Detect which cell encompasses the target text, then output its [x, y] center coordinate. 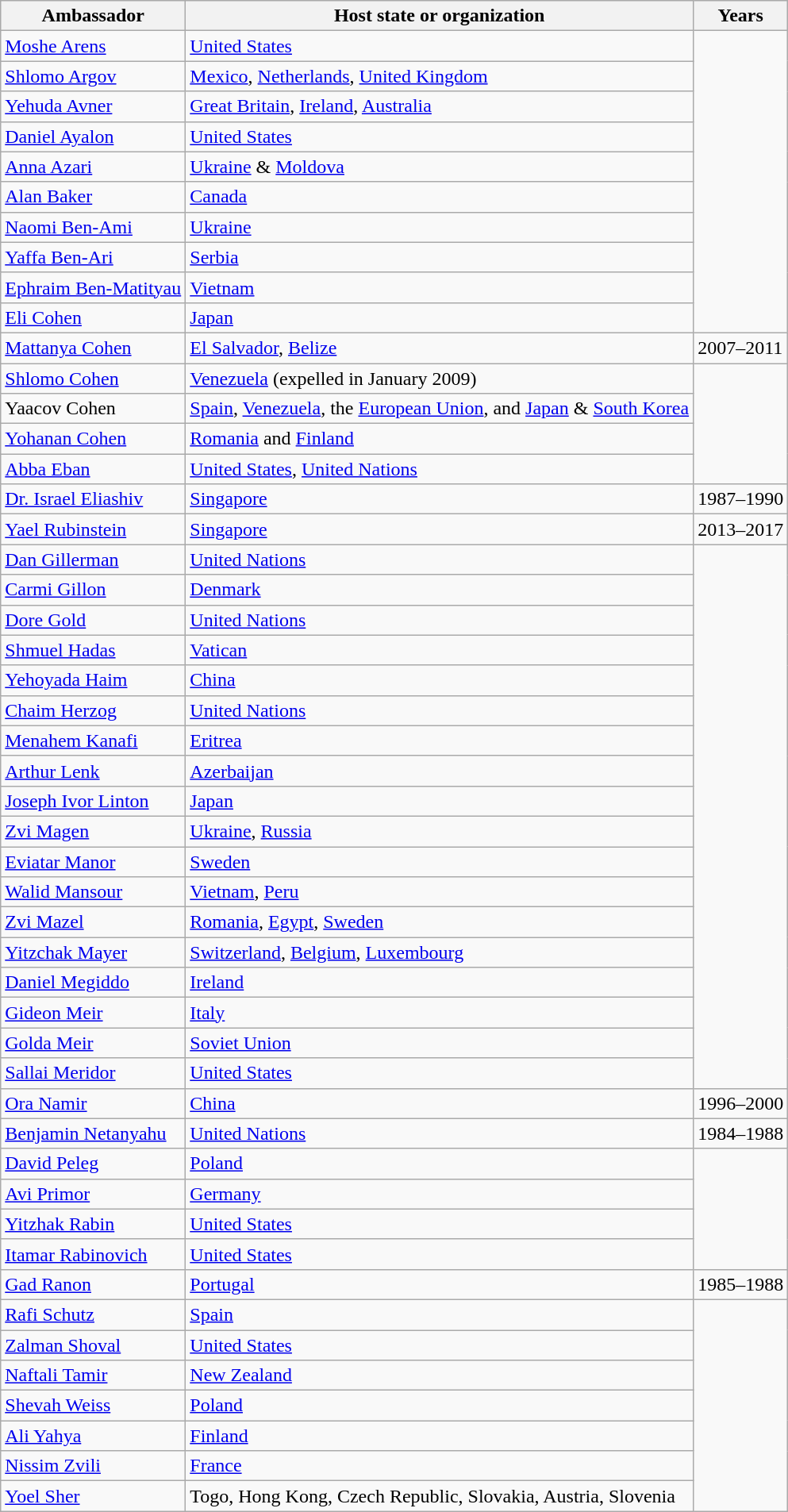
Moshe Arens [94, 46]
Mattanya Cohen [94, 348]
Soviet Union [440, 1043]
Eviatar Manor [94, 861]
Chaim Herzog [94, 710]
Joseph Ivor Linton [94, 801]
United States, United Nations [440, 469]
Ora Namir [94, 1103]
Serbia [440, 257]
Venezuela (expelled in January 2009) [440, 379]
Eritrea [440, 741]
Spain [440, 1314]
Germany [440, 1194]
Zvi Magen [94, 831]
Benjamin Netanyahu [94, 1133]
Abba Eban [94, 469]
Daniel Ayalon [94, 137]
Italy [440, 1013]
Shmuel Hadas [94, 650]
Azerbaijan [440, 771]
Vatican [440, 650]
El Salvador, Belize [440, 348]
Vietnam, Peru [440, 892]
Portugal [440, 1284]
Avi Primor [94, 1194]
Yitzhak Rabin [94, 1224]
Togo, Hong Kong, Czech Republic, Slovakia, Austria, Slovenia [440, 1496]
Arthur Lenk [94, 771]
Shlomo Cohen [94, 379]
Ireland [440, 983]
Great Britain, Ireland, Australia [440, 106]
David Peleg [94, 1164]
Gad Ranon [94, 1284]
Naomi Ben-Ami [94, 227]
Golda Meir [94, 1043]
Zvi Mazel [94, 922]
Denmark [440, 590]
France [440, 1466]
Nissim Zvili [94, 1466]
Mexico, Netherlands, United Kingdom [440, 76]
Romania and Finland [440, 439]
Vietnam [440, 287]
1987–1990 [741, 499]
Carmi Gillon [94, 590]
2007–2011 [741, 348]
Anna Azari [94, 167]
Shevah Weiss [94, 1406]
Dan Gillerman [94, 560]
1996–2000 [741, 1103]
Switzerland, Belgium, Luxembourg [440, 952]
Years [741, 16]
Ambassador [94, 16]
Ali Yahya [94, 1436]
Yaffa Ben-Ari [94, 257]
Rafi Schutz [94, 1314]
Yohanan Cohen [94, 439]
Eli Cohen [94, 317]
Gideon Meir [94, 1013]
1984–1988 [741, 1133]
Finland [440, 1436]
1985–1988 [741, 1284]
Canada [440, 197]
Yehuda Avner [94, 106]
Menahem Kanafi [94, 741]
Ukraine & Moldova [440, 167]
Yaacov Cohen [94, 409]
Zalman Shoval [94, 1345]
Shlomo Argov [94, 76]
Naftali Tamir [94, 1375]
Dore Gold [94, 620]
2013–2017 [741, 529]
Yoel Sher [94, 1496]
Daniel Megiddo [94, 983]
Yitzchak Mayer [94, 952]
Sweden [440, 861]
Sallai Meridor [94, 1073]
Dr. Israel Eliashiv [94, 499]
Host state or organization [440, 16]
Spain, Venezuela, the European Union, and Japan & South Korea [440, 409]
Alan Baker [94, 197]
Romania, Egypt, Sweden [440, 922]
Ukraine, Russia [440, 831]
Itamar Rabinovich [94, 1254]
Yael Rubinstein [94, 529]
New Zealand [440, 1375]
Ukraine [440, 227]
Walid Mansour [94, 892]
Ephraim Ben-Matityau [94, 287]
Yehoyada Haim [94, 680]
